Search for the cell housing the specified text and yield its (x, y) center coordinate. 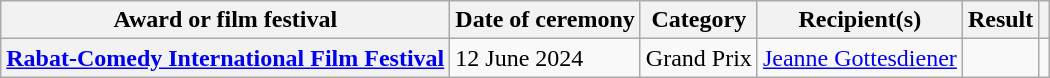
Result (1000, 20)
Grand Prix (698, 58)
Date of ceremony (546, 20)
Category (698, 20)
Recipient(s) (860, 20)
Jeanne Gottesdiener (860, 58)
Rabat-Comedy International Film Festival (226, 58)
12 June 2024 (546, 58)
Award or film festival (226, 20)
